Identify which cell holds the provided text, then report its (X, Y) central coordinate. 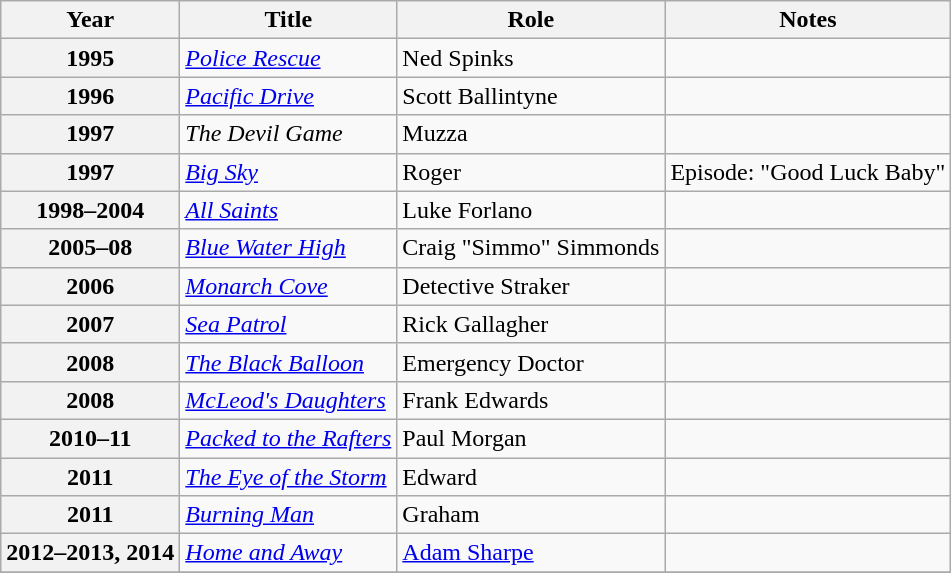
Scott Ballintyne (531, 96)
Rick Gallagher (531, 324)
Paul Morgan (531, 438)
2005–08 (90, 248)
Notes (808, 20)
Year (90, 20)
1996 (90, 96)
2007 (90, 324)
Police Rescue (288, 58)
Luke Forlano (531, 210)
McLeod's Daughters (288, 400)
1995 (90, 58)
Monarch Cove (288, 286)
Home and Away (288, 553)
The Eye of the Storm (288, 477)
Muzza (531, 134)
Title (288, 20)
Blue Water High (288, 248)
Frank Edwards (531, 400)
Role (531, 20)
Burning Man (288, 515)
Emergency Doctor (531, 362)
All Saints (288, 210)
Sea Patrol (288, 324)
Roger (531, 172)
1998–2004 (90, 210)
The Black Balloon (288, 362)
Detective Straker (531, 286)
Ned Spinks (531, 58)
Packed to the Rafters (288, 438)
2012–2013, 2014 (90, 553)
The Devil Game (288, 134)
Big Sky (288, 172)
Episode: "Good Luck Baby" (808, 172)
Adam Sharpe (531, 553)
2010–11 (90, 438)
Graham (531, 515)
2006 (90, 286)
Pacific Drive (288, 96)
Craig "Simmo" Simmonds (531, 248)
Edward (531, 477)
